Scan for the cell matching the given text and deliver its [X, Y] coordinate at center. 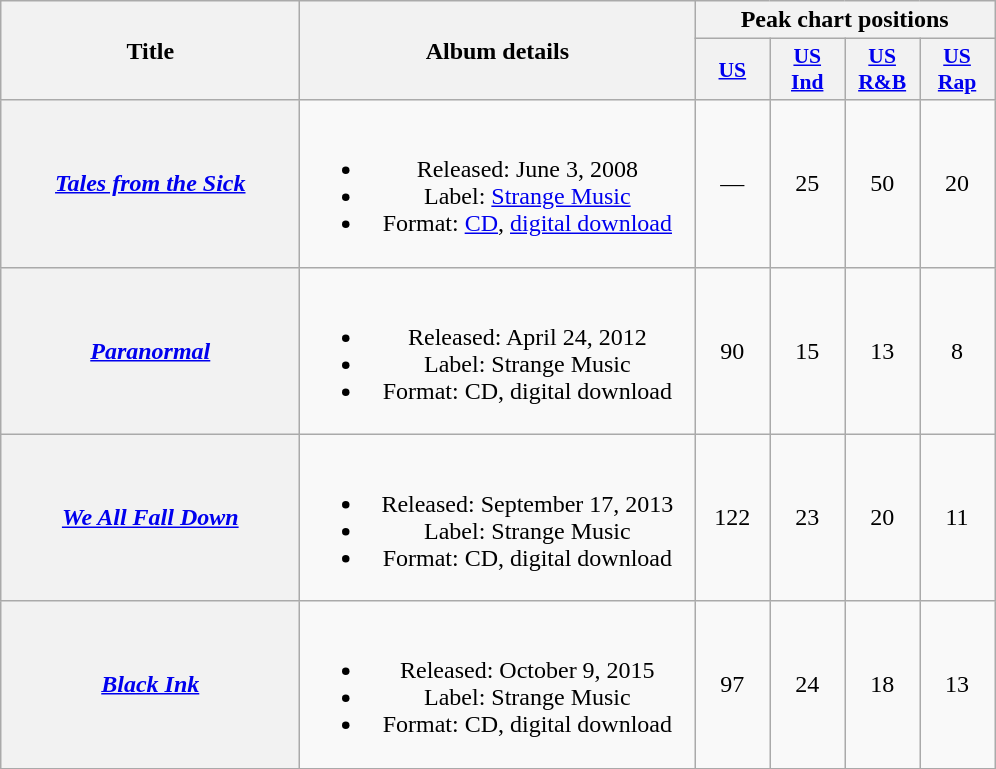
Album details [498, 50]
50 [882, 184]
Released: April 24, 2012Label: Strange MusicFormat: CD, digital download [498, 350]
Released: October 9, 2015Label: Strange MusicFormat: CD, digital download [498, 684]
90 [732, 350]
Black Ink [150, 684]
US [732, 70]
We All Fall Down [150, 518]
97 [732, 684]
15 [808, 350]
24 [808, 684]
USRap [958, 70]
USInd [808, 70]
US R&B [882, 70]
8 [958, 350]
Released: September 17, 2013Label: Strange MusicFormat: CD, digital download [498, 518]
— [732, 184]
18 [882, 684]
11 [958, 518]
Peak chart positions [845, 20]
Paranormal [150, 350]
23 [808, 518]
122 [732, 518]
Title [150, 50]
Released: June 3, 2008Label: Strange MusicFormat: CD, digital download [498, 184]
Tales from the Sick [150, 184]
25 [808, 184]
